Extract the (X, Y) coordinate from the center of the cell holding the provided text.  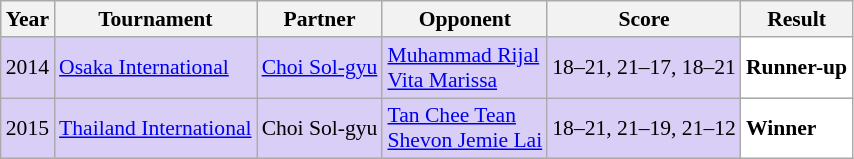
Runner-up (796, 68)
Osaka International (156, 68)
Tan Chee Tean Shevon Jemie Lai (464, 128)
Thailand International (156, 128)
Year (28, 19)
Score (644, 19)
18–21, 21–19, 21–12 (644, 128)
2015 (28, 128)
Muhammad Rijal Vita Marissa (464, 68)
2014 (28, 68)
18–21, 21–17, 18–21 (644, 68)
Partner (320, 19)
Tournament (156, 19)
Winner (796, 128)
Opponent (464, 19)
Result (796, 19)
